From the cell containing the given text, extract its center point as (x, y) coordinate. 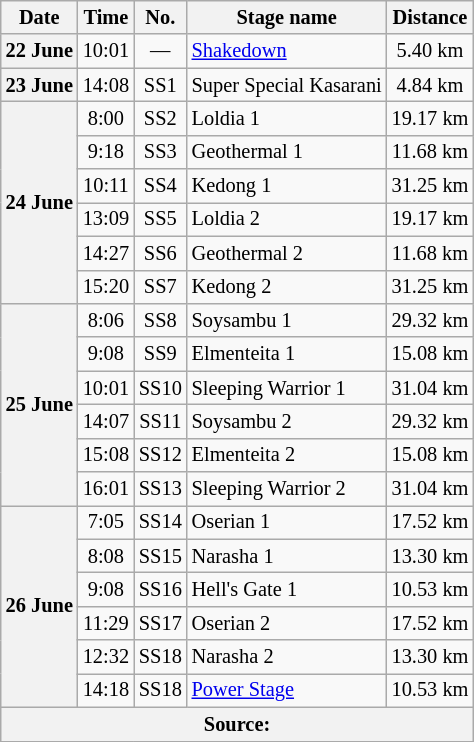
Hell's Gate 1 (287, 589)
SS9 (160, 354)
16:01 (106, 489)
SS2 (160, 118)
Kedong 2 (287, 287)
Shakedown (287, 51)
Loldia 1 (287, 118)
SS12 (160, 455)
4.84 km (430, 85)
8:00 (106, 118)
7:05 (106, 522)
14:07 (106, 421)
— (160, 51)
5.40 km (430, 51)
11:29 (106, 623)
Sleeping Warrior 2 (287, 489)
SS3 (160, 152)
Distance (430, 17)
Time (106, 17)
8:08 (106, 556)
Super Special Kasarani (287, 85)
Oserian 2 (287, 623)
15:20 (106, 287)
Kedong 1 (287, 186)
Elmenteita 1 (287, 354)
Stage name (287, 17)
12:32 (106, 657)
Sleeping Warrior 1 (287, 388)
Narasha 1 (287, 556)
Source: (238, 724)
14:08 (106, 85)
SS15 (160, 556)
Loldia 2 (287, 219)
SS13 (160, 489)
Soysambu 2 (287, 421)
SS16 (160, 589)
13:09 (106, 219)
SS5 (160, 219)
8:06 (106, 320)
14:27 (106, 253)
SS1 (160, 85)
26 June (40, 606)
SS8 (160, 320)
Geothermal 2 (287, 253)
SS7 (160, 287)
14:18 (106, 690)
SS10 (160, 388)
22 June (40, 51)
Oserian 1 (287, 522)
15:08 (106, 455)
Geothermal 1 (287, 152)
No. (160, 17)
SS14 (160, 522)
10:11 (106, 186)
Narasha 2 (287, 657)
23 June (40, 85)
Elmenteita 2 (287, 455)
25 June (40, 404)
9:18 (106, 152)
24 June (40, 202)
SS17 (160, 623)
SS6 (160, 253)
SS11 (160, 421)
Date (40, 17)
SS4 (160, 186)
Power Stage (287, 690)
Soysambu 1 (287, 320)
